Output the [x, y] coordinate of the center of the cell containing the given text.  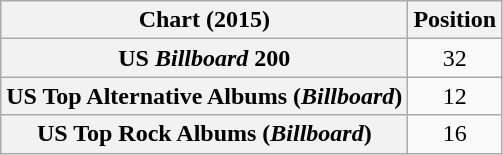
12 [455, 96]
US Top Rock Albums (Billboard) [204, 134]
16 [455, 134]
Chart (2015) [204, 20]
Position [455, 20]
US Top Alternative Albums (Billboard) [204, 96]
US Billboard 200 [204, 58]
32 [455, 58]
